Find where the given text appears and provide that cell's center as (X, Y) coordinate. 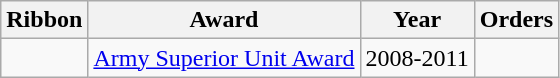
Orders (516, 20)
Ribbon (44, 20)
Year (417, 20)
2008-2011 (417, 58)
Award (224, 20)
Army Superior Unit Award (224, 58)
